Locate the cell with the specified text and output its (x, y) center coordinate. 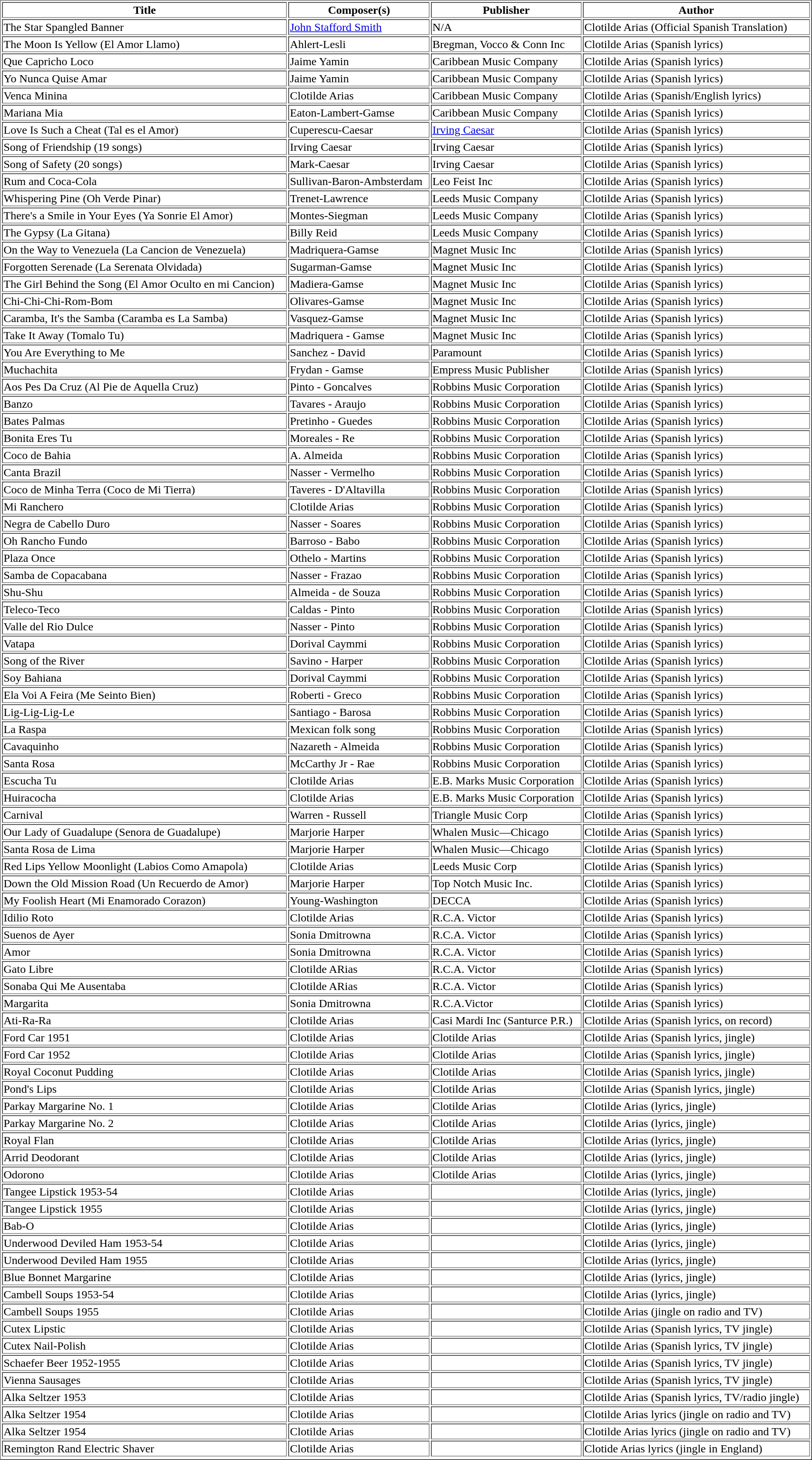
Clotilde Arias (Spanish/English lyrics) (696, 95)
Ford Car 1952 (145, 1054)
The Moon Is Yellow (El Amor Llamo) (145, 44)
Ahlert-Lesli (359, 44)
My Foolish Heart (Mi Enamorado Corazon) (145, 900)
Pond's Lips (145, 1088)
Chi-Chi-Chi-Rom-Bom (145, 301)
You Are Everything to Me (145, 352)
Sullivan-Baron-Ambsterdam (359, 181)
Caldas - Pinto (359, 609)
Underwood Deviled Ham 1955 (145, 1260)
R.C.A.Victor (506, 1003)
Que Capricho Loco (145, 61)
Suenos de Ayer (145, 934)
Clotilde Arias (Spanish lyrics, TV/radio jingle) (696, 1397)
Odorono (145, 1174)
There's a Smile in Your Eyes (Ya Sonrie El Amor) (145, 215)
Caramba, It's the Samba (Caramba es La Samba) (145, 318)
McCarthy Jr - Rae (359, 763)
Cavaquinho (145, 746)
Cuperescu-Caesar (359, 129)
Schaefer Beer 1952-1955 (145, 1362)
Lig-Lig-Lig-Le (145, 712)
Young-Washington (359, 900)
Negra de Cabello Duro (145, 523)
DECCA (506, 900)
Publisher (506, 10)
Coco de Bahia (145, 455)
Eaton-Lambert-Gamse (359, 112)
Vasquez-Gamse (359, 318)
Top Notch Music Inc. (506, 883)
Parkay Margarine No. 1 (145, 1106)
Billy Reid (359, 232)
Barroso - Babo (359, 540)
Mexican folk song (359, 729)
Moreales - Re (359, 438)
Rum and Coca-Cola (145, 181)
Ford Car 1951 (145, 1037)
Cutex Lipstic (145, 1328)
Triangle Music Corp (506, 814)
Cambell Soups 1953-54 (145, 1294)
Bregman, Vocco & Conn Inc (506, 44)
Olivares-Gamse (359, 301)
Remington Rand Electric Shaver (145, 1448)
Song of Friendship (19 songs) (145, 147)
Blue Bonnet Margarine (145, 1277)
Tavares - Araujo (359, 403)
Trenet-Lawrence (359, 198)
Tangee Lipstick 1955 (145, 1208)
Soy Bahiana (145, 677)
Song of the River (145, 660)
On the Way to Venezuela (La Cancion de Venezuela) (145, 249)
Clotide Arias lyrics (jingle in England) (696, 1448)
Parkay Margarine No. 2 (145, 1123)
Pretinho - Guedes (359, 421)
Take It Away (Tomalo Tu) (145, 335)
Nasser - Frazao (359, 575)
Plaza Once (145, 558)
Roberti - Greco (359, 695)
Down the Old Mission Road (Un Recuerdo de Amor) (145, 883)
Taveres - D'Altavilla (359, 489)
Amor (145, 951)
La Raspa (145, 729)
Love Is Such a Cheat (Tal es el Amor) (145, 129)
Song of Safety (20 songs) (145, 164)
The Star Spangled Banner (145, 27)
John Stafford Smith (359, 27)
Gato Libre (145, 969)
Cutex Nail-Polish (145, 1345)
Carnival (145, 814)
Teleco-Teco (145, 609)
Royal Flan (145, 1140)
Vatapa (145, 643)
Canta Brazil (145, 472)
Santa Rosa de Lima (145, 849)
Frydan - Gamse (359, 369)
Vienna Sausages (145, 1380)
Arrid Deodorant (145, 1157)
Paramount (506, 352)
Cambell Soups 1955 (145, 1311)
Ela Voi A Feira (Me Seinto Bien) (145, 695)
Composer(s) (359, 10)
Leo Feist Inc (506, 181)
Pinto - Goncalves (359, 386)
Huiracocha (145, 797)
Title (145, 10)
Warren - Russell (359, 814)
Underwood Deviled Ham 1953-54 (145, 1243)
Clotilde Arias (Official Spanish Translation) (696, 27)
Shu-Shu (145, 592)
Red Lips Yellow Moonlight (Labios Como Amapola) (145, 866)
N/A (506, 27)
Coco de Minha Terra (Coco de Mi Tierra) (145, 489)
Santa Rosa (145, 763)
Yo Nunca Quise Amar (145, 78)
A. Almeida (359, 455)
Aos Pes Da Cruz (Al Pie de Aquella Cruz) (145, 386)
Mi Ranchero (145, 506)
Venca Minina (145, 95)
Samba de Copacabana (145, 575)
Whispering Pine (Oh Verde Pinar) (145, 198)
Escucha Tu (145, 780)
Savino - Harper (359, 660)
Royal Coconut Pudding (145, 1071)
Our Lady of Guadalupe (Senora de Guadalupe) (145, 832)
Sugarman-Gamse (359, 266)
Mariana Mia (145, 112)
Author (696, 10)
Empress Music Publisher (506, 369)
Forgotten Serenade (La Serenata Olvidada) (145, 266)
Sanchez - David (359, 352)
Casi Mardi Inc (Santurce P.R.) (506, 1020)
Montes-Siegman (359, 215)
Mark-Caesar (359, 164)
Nasser - Soares (359, 523)
Sonaba Qui Me Ausentaba (145, 986)
Nasser - Vermelho (359, 472)
Othelo - Martins (359, 558)
The Girl Behind the Song (El Amor Oculto en mi Cancion) (145, 284)
Idilio Roto (145, 917)
Madriquera-Gamse (359, 249)
Madriquera - Gamse (359, 335)
Clotilde Arias (Spanish lyrics, on record) (696, 1020)
Bonita Eres Tu (145, 438)
The Gypsy (La Gitana) (145, 232)
Madiera-Gamse (359, 284)
Ati-Ra-Ra (145, 1020)
Tangee Lipstick 1953-54 (145, 1191)
Leeds Music Corp (506, 866)
Bab-O (145, 1225)
Nasser - Pinto (359, 626)
Banzo (145, 403)
Bates Palmas (145, 421)
Margarita (145, 1003)
Oh Rancho Fundo (145, 540)
Muchachita (145, 369)
Valle del Rio Dulce (145, 626)
Almeida - de Souza (359, 592)
Nazareth - Almeida (359, 746)
Alka Seltzer 1953 (145, 1397)
Santiago - Barosa (359, 712)
Clotilde Arias (jingle on radio and TV) (696, 1311)
